Find where the given text appears and provide that cell's center as (X, Y) coordinate. 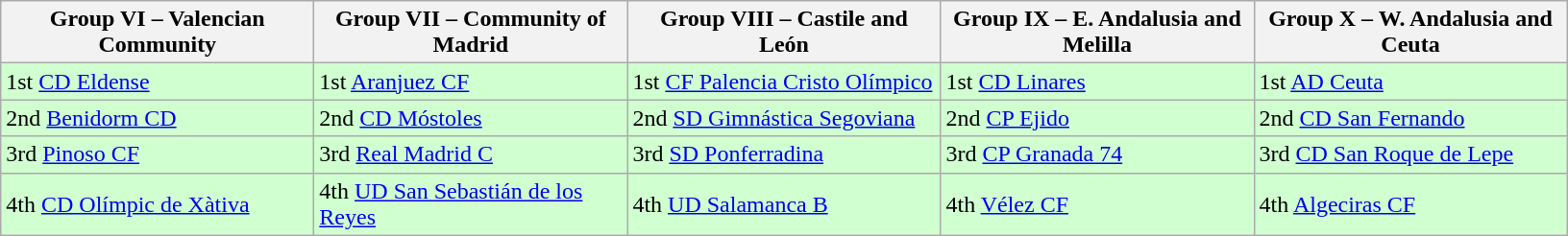
1st Aranjuez CF (471, 82)
4th UD San Sebastián de los Reyes (471, 203)
3rd CD San Roque de Lepe (1410, 154)
3rd Real Madrid C (471, 154)
Group VI – Valencian Community (158, 33)
2nd CD Móstoles (471, 118)
1st CD Linares (1097, 82)
1st AD Ceuta (1410, 82)
Group IX – E. Andalusia and Melilla (1097, 33)
4th Algeciras CF (1410, 203)
Group X – W. Andalusia and Ceuta (1410, 33)
1st CD Eldense (158, 82)
4th CD Olímpic de Xàtiva (158, 203)
1st CF Palencia Cristo Olímpico (784, 82)
2nd CP Ejido (1097, 118)
4th UD Salamanca B (784, 203)
Group VII – Community of Madrid (471, 33)
2nd CD San Fernando (1410, 118)
3rd CP Granada 74 (1097, 154)
3rd SD Ponferradina (784, 154)
2nd Benidorm CD (158, 118)
4th Vélez CF (1097, 203)
Group VIII – Castile and León (784, 33)
2nd SD Gimnástica Segoviana (784, 118)
3rd Pinoso CF (158, 154)
